Return the [X, Y] coordinate for the center point of the cell that contains the specified text.  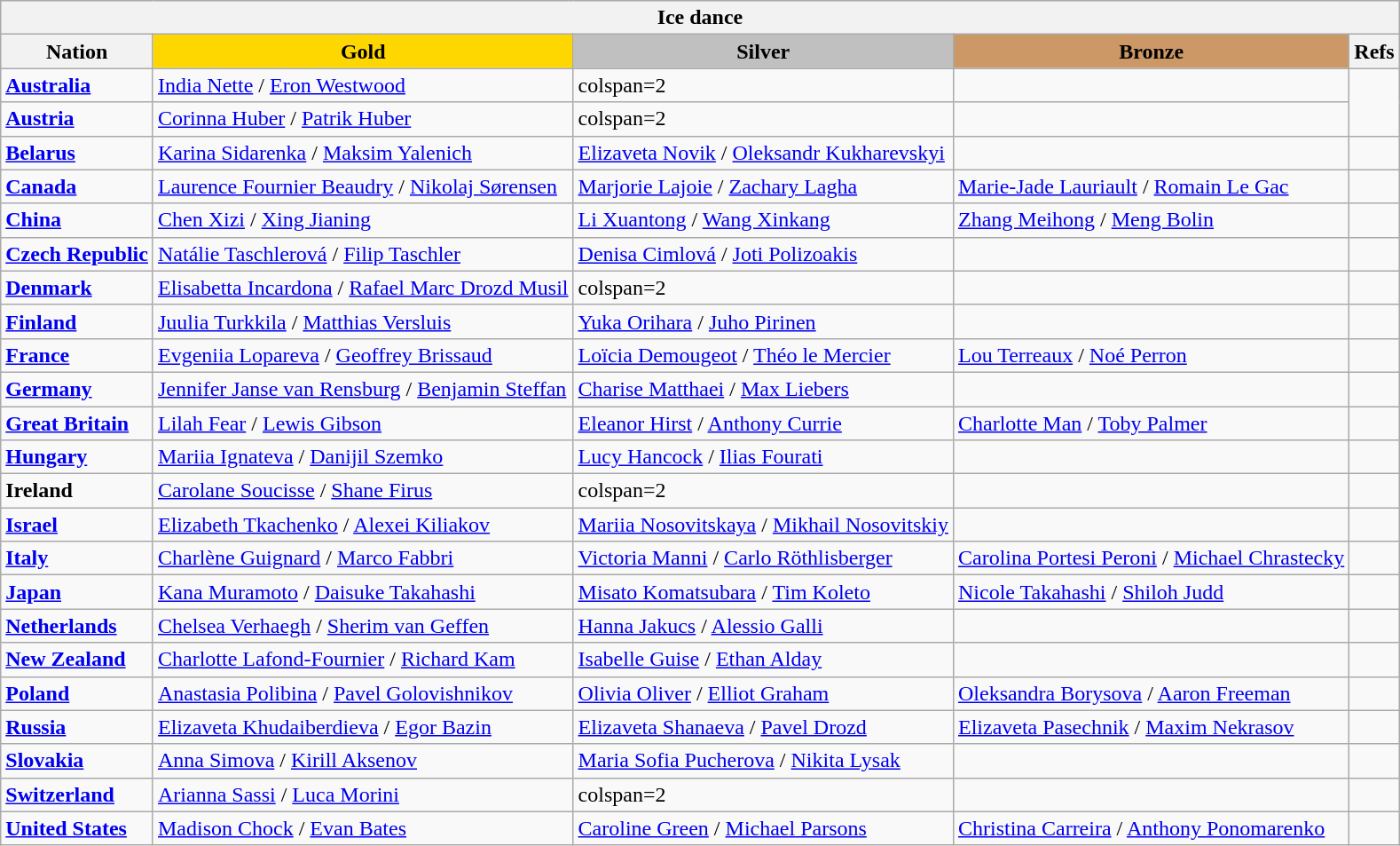
Kana Muramoto / Daisuke Takahashi [363, 592]
Austria [77, 119]
Slovakia [77, 761]
Natálie Taschlerová / Filip Taschler [363, 254]
Laurence Fournier Beaudry / Nikolaj Sørensen [363, 186]
Anastasia Polibina / Pavel Golovishnikov [363, 693]
Victoria Manni / Carlo Röthlisberger [763, 558]
Elizabeth Tkachenko / Alexei Kiliakov [363, 525]
Australia [77, 85]
Charise Matthaei / Max Liebers [763, 389]
Ireland [77, 491]
Lucy Hancock / Ilias Fourati [763, 457]
Carolane Soucisse / Shane Firus [363, 491]
Elizaveta Khudaiberdieva / Egor Bazin [363, 727]
Misato Komatsubara / Tim Koleto [763, 592]
Ice dance [700, 18]
Carolina Portesi Peroni / Michael Chrastecky [1151, 558]
Japan [77, 592]
Mariia Ignateva / Danijil Szemko [363, 457]
Madison Chock / Evan Bates [363, 828]
Lou Terreaux / Noé Perron [1151, 355]
Germany [77, 389]
Eleanor Hirst / Anthony Currie [763, 423]
Li Xuantong / Wang Xinkang [763, 220]
Canada [77, 186]
Italy [77, 558]
Czech Republic [77, 254]
United States [77, 828]
Yuka Orihara / Juho Pirinen [763, 321]
Maria Sofia Pucherova / Nikita Lysak [763, 761]
Lilah Fear / Lewis Gibson [363, 423]
Great Britain [77, 423]
Chen Xizi / Xing Jianing [363, 220]
France [77, 355]
Switzerland [77, 795]
Elizaveta Pasechnik / Maxim Nekrasov [1151, 727]
Anna Simova / Kirill Aksenov [363, 761]
Christina Carreira / Anthony Ponomarenko [1151, 828]
Charlotte Man / Toby Palmer [1151, 423]
Nation [77, 51]
Israel [77, 525]
Bronze [1151, 51]
Isabelle Guise / Ethan Alday [763, 660]
Nicole Takahashi / Shiloh Judd [1151, 592]
Refs [1374, 51]
Arianna Sassi / Luca Morini [363, 795]
Elizaveta Novik / Oleksandr Kukharevskyi [763, 153]
Marie-Jade Lauriault / Romain Le Gac [1151, 186]
Gold [363, 51]
Jennifer Janse van Rensburg / Benjamin Steffan [363, 389]
Mariia Nosovitskaya / Mikhail Nosovitskiy [763, 525]
Chelsea Verhaegh / Sherim van Geffen [363, 626]
Denmark [77, 288]
Russia [77, 727]
Denisa Cimlová / Joti Polizoakis [763, 254]
Elizaveta Shanaeva / Pavel Drozd [763, 727]
Loïcia Demougeot / Théo le Mercier [763, 355]
Netherlands [77, 626]
Oleksandra Borysova / Aaron Freeman [1151, 693]
Belarus [77, 153]
Caroline Green / Michael Parsons [763, 828]
Marjorie Lajoie / Zachary Lagha [763, 186]
China [77, 220]
India Nette / Eron Westwood [363, 85]
Evgeniia Lopareva / Geoffrey Brissaud [363, 355]
Zhang Meihong / Meng Bolin [1151, 220]
Finland [77, 321]
Corinna Huber / Patrik Huber [363, 119]
Juulia Turkkila / Matthias Versluis [363, 321]
Elisabetta Incardona / Rafael Marc Drozd Musil [363, 288]
Hungary [77, 457]
Poland [77, 693]
New Zealand [77, 660]
Olivia Oliver / Elliot Graham [763, 693]
Charlène Guignard / Marco Fabbri [363, 558]
Charlotte Lafond-Fournier / Richard Kam [363, 660]
Karina Sidarenka / Maksim Yalenich [363, 153]
Hanna Jakucs / Alessio Galli [763, 626]
Silver [763, 51]
